From the cell containing the given text, extract its center point as (x, y) coordinate. 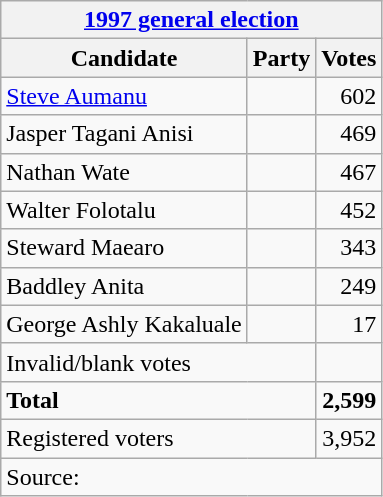
Jasper Tagani Anisi (124, 134)
Invalid/blank votes (158, 362)
249 (349, 286)
2,599 (349, 400)
Candidate (124, 58)
3,952 (349, 438)
Steward Maearo (124, 248)
Nathan Wate (124, 172)
343 (349, 248)
Total (158, 400)
Registered voters (158, 438)
Votes (349, 58)
602 (349, 96)
1997 general election (192, 20)
Party (281, 58)
George Ashly Kakaluale (124, 324)
Steve Aumanu (124, 96)
467 (349, 172)
Walter Folotalu (124, 210)
469 (349, 134)
Baddley Anita (124, 286)
17 (349, 324)
Source: (192, 477)
452 (349, 210)
